Extract the (x, y) coordinate from the center of the cell holding the provided text.  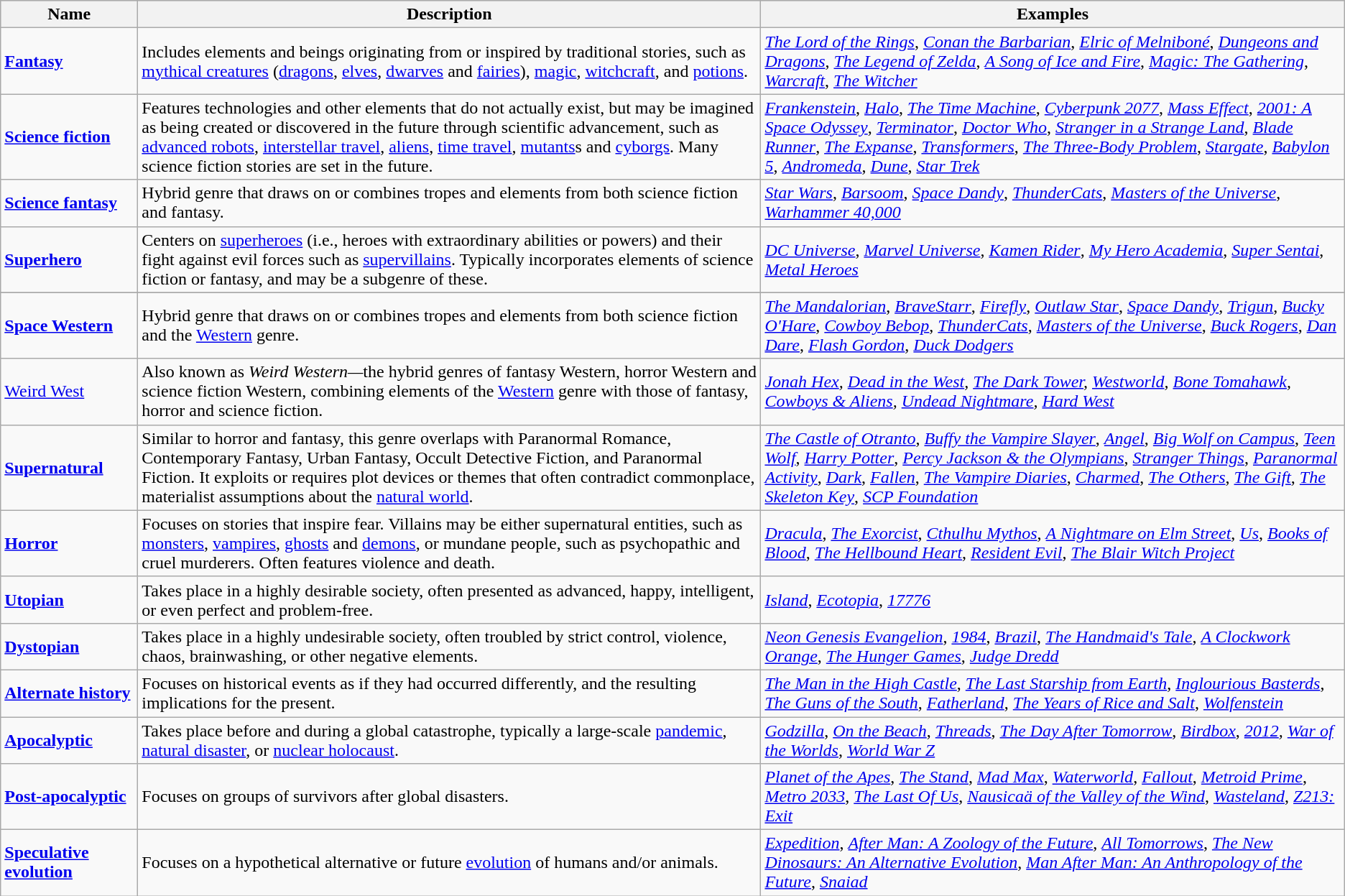
Science fiction (69, 137)
Takes place before and during a global catastrophe, typically a large-scale pandemic, natural disaster, or nuclear holocaust. (450, 740)
Speculative evolution (69, 863)
Name (69, 14)
Dystopian (69, 647)
Takes place in a highly desirable society, often presented as advanced, happy, intelligent, or even perfect and problem-free. (450, 599)
Focuses on groups of survivors after global disasters. (450, 797)
Island, Ecotopia, 17776 (1053, 599)
Neon Genesis Evangelion, 1984, Brazil, The Handmaid's Tale, A Clockwork Orange, The Hunger Games, Judge Dredd (1053, 647)
DC Universe, Marvel Universe, Kamen Rider, My Hero Academia, Super Sentai, Metal Heroes (1053, 259)
Star Wars, Barsoom, Space Dandy, ThunderCats, Masters of the Universe, Warhammer 40,000 (1053, 203)
Utopian (69, 599)
Dracula, The Exorcist, Cthulhu Mythos, A Nightmare on Elm Street, Us, Books of Blood, The Hellbound Heart, Resident Evil, The Blair Witch Project (1053, 543)
Description (450, 14)
Jonah Hex, Dead in the West, The Dark Tower, Westworld, Bone Tomahawk, Cowboys & Aliens, Undead Nightmare, Hard West (1053, 392)
Focuses on historical events as if they had occurred differently, and the resulting implications for the present. (450, 693)
Post-apocalyptic (69, 797)
Hybrid genre that draws on or combines tropes and elements from both science fiction and the Western genre. (450, 325)
Hybrid genre that draws on or combines tropes and elements from both science fiction and fantasy. (450, 203)
Horror (69, 543)
Weird West (69, 392)
Apocalyptic (69, 740)
Focuses on a hypothetical alternative or future evolution of humans and/or animals. (450, 863)
Superhero (69, 259)
Space Western (69, 325)
Alternate history (69, 693)
Takes place in a highly undesirable society, often troubled by strict control, violence, chaos, brainwashing, or other negative elements. (450, 647)
Fantasy (69, 61)
Examples (1053, 14)
Godzilla, On the Beach, Threads, The Day After Tomorrow, Birdbox, 2012, War of the Worlds, World War Z (1053, 740)
Science fantasy (69, 203)
Supernatural (69, 467)
